Find where the given text appears and provide that cell's center as [x, y] coordinate. 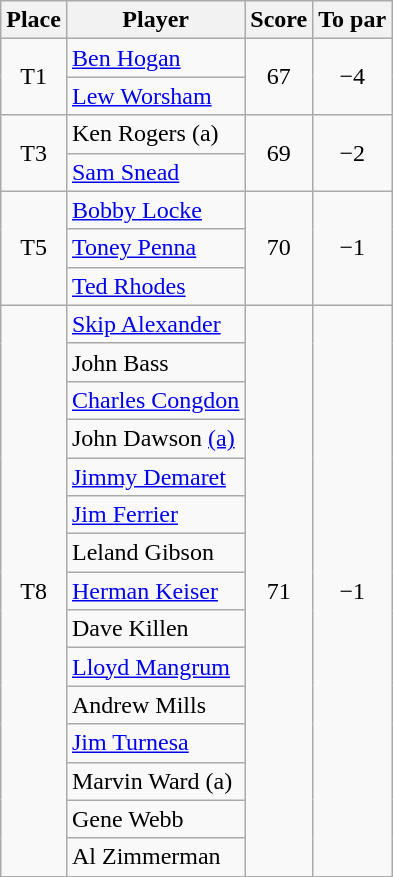
Place [34, 20]
Gene Webb [155, 819]
Bobby Locke [155, 210]
Jim Turnesa [155, 743]
T1 [34, 77]
Leland Gibson [155, 553]
Score [279, 20]
John Bass [155, 362]
T3 [34, 153]
John Dawson (a) [155, 438]
Andrew Mills [155, 705]
Player [155, 20]
T8 [34, 590]
Dave Killen [155, 629]
71 [279, 590]
Charles Congdon [155, 400]
Ted Rhodes [155, 286]
Jimmy Demaret [155, 477]
−4 [352, 77]
Ben Hogan [155, 58]
Al Zimmerman [155, 857]
67 [279, 77]
Skip Alexander [155, 324]
Lew Worsham [155, 96]
Jim Ferrier [155, 515]
70 [279, 248]
Herman Keiser [155, 591]
Toney Penna [155, 248]
69 [279, 153]
Marvin Ward (a) [155, 781]
To par [352, 20]
−2 [352, 153]
Sam Snead [155, 172]
Ken Rogers (a) [155, 134]
Lloyd Mangrum [155, 667]
T5 [34, 248]
